Extract the [X, Y] coordinate from the center of the cell holding the provided text.  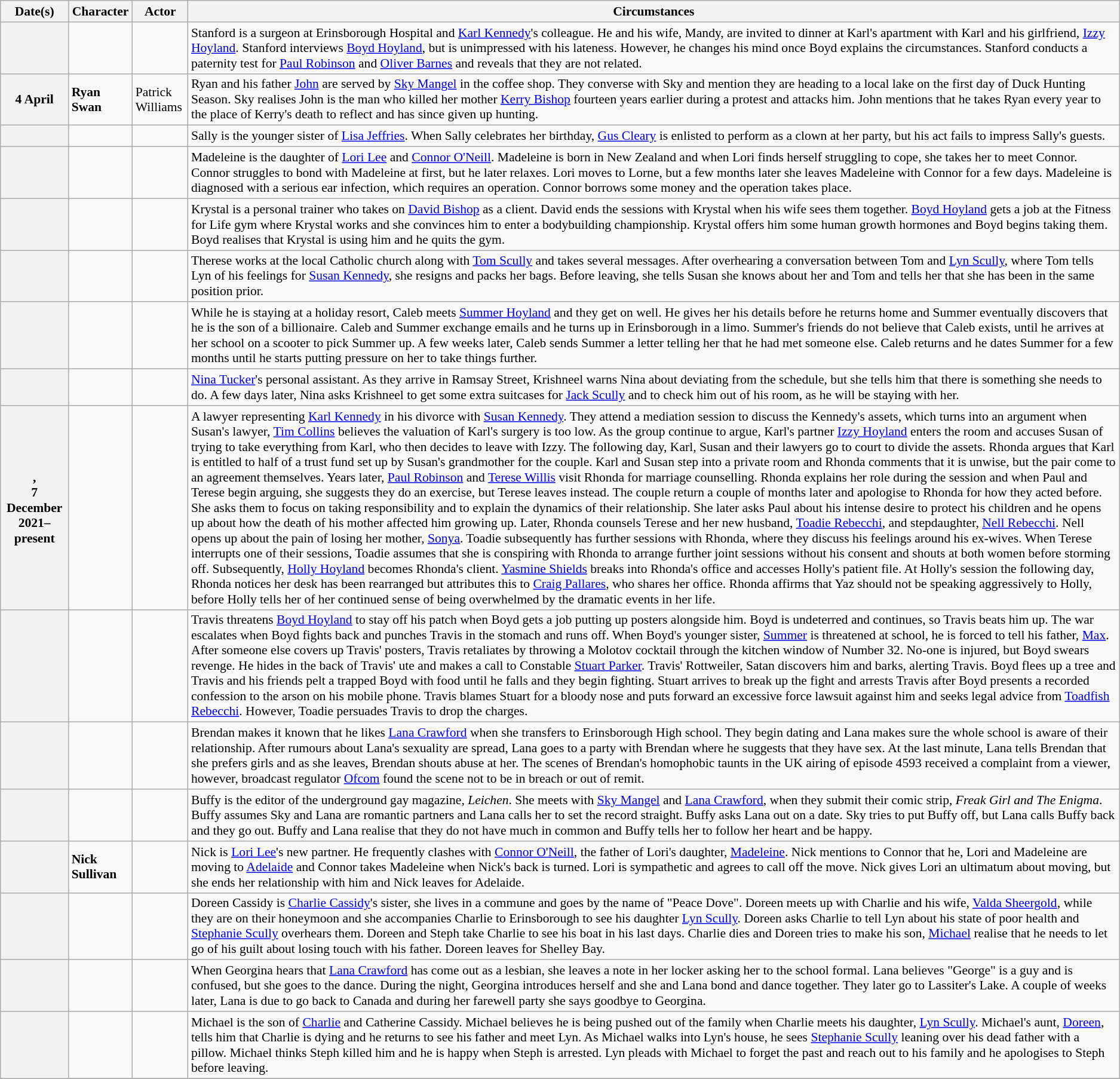
Date(s) [35, 11]
Patrick Williams [160, 99]
,7 December 2021–present [35, 508]
Actor [160, 11]
Nick Sullivan [100, 868]
Ryan Swan [100, 99]
Character [100, 11]
Circumstances [653, 11]
4 April [35, 99]
